Pinpoint the cell where the given text exists, returning its (X, Y) midpoint coordinate. 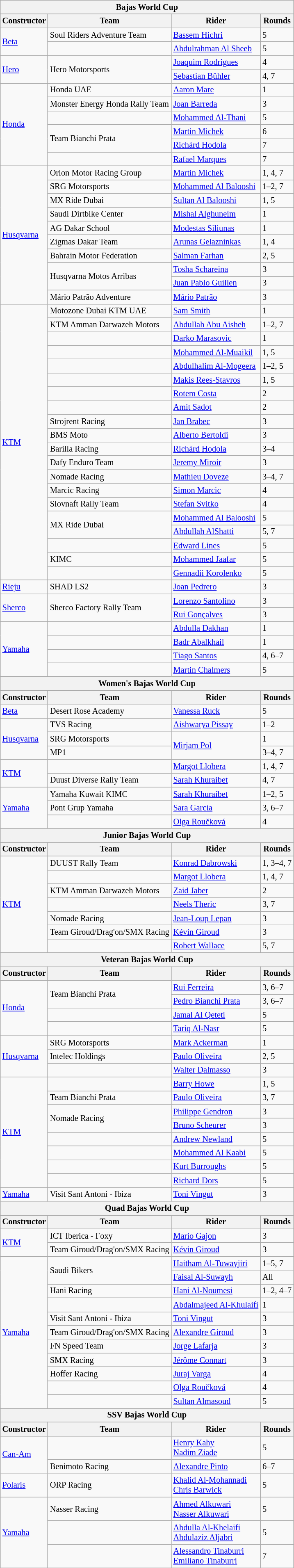
Robert Wallace (216, 946)
Quad Bajas World Cup (147, 1208)
Abdalmajeed Al-Khulaifi (216, 1305)
Tariq Al-Nasr (216, 1029)
Strojrent Racing (110, 421)
Mohammed Al-Muaikil (216, 352)
Joan Barreda (216, 104)
Andrew Newland (216, 1139)
AG Dakar School (110, 228)
Can-Am (24, 1454)
Mário Patrão Adventure (110, 297)
ORP Racing (110, 1485)
Rui Gonçalves (216, 614)
Slovnaft Rally Team (110, 504)
Bassem Hichri (216, 35)
1–5, 7 (277, 1263)
Gennadii Korolenko (216, 573)
Hani Racing (110, 1291)
Badr Abalkhail (216, 642)
Hero Motorsports (110, 69)
Joaquim Rodrigues (216, 62)
Veteran Bajas World Cup (147, 960)
Faisal Al-Suwayh (216, 1277)
Jérôme Connart (216, 1360)
ICT Iberica - Foxy (110, 1236)
Marcic Racing (110, 490)
Darko Marasovic (216, 338)
Lorenzo Santolino (216, 601)
Walter Dalmasso (216, 1070)
Dafy Enduro Team (110, 463)
Alexandre Pinto (216, 1466)
Simon Marcic (216, 490)
MP1 (110, 753)
Abdulla Al-Khelaifi Abdulaziz Aljabri (216, 1532)
1–2 (277, 725)
Husqvarna Motos Arribas (110, 276)
Salman Farhan (216, 256)
Intelec Holdings (110, 1056)
Alexandre Giroud (216, 1332)
Hero (24, 69)
Junior Bajas World Cup (147, 835)
Jamal Al Qeteti (216, 1015)
Mario Gajon (216, 1236)
Philippe Gendron (216, 1112)
1, 4 (277, 242)
Abdullah Abu Aisheh (216, 324)
SHAD LS2 (110, 587)
Soul Riders Adventure Team (110, 35)
Henry Kahy Nadim Ziade (216, 1448)
Pont Grup Yamaha (110, 808)
Ahmed Alkuwari Nasser Alkuwari (216, 1509)
Mohammed Jaafar (216, 559)
BMS Moto (110, 435)
Sam Smith (216, 311)
Rui Ferreira (216, 987)
Barilla Racing (110, 449)
Bajas World Cup (147, 7)
Arunas Gelazninkas (216, 242)
Stefan Svitko (216, 504)
Saudi Dirtbike Center (110, 214)
Sara García (216, 808)
Orion Motor Racing Group (110, 173)
Vanessa Ruck (216, 711)
Neels Theric (216, 904)
Duust Diverse Rally Team (110, 780)
Zigmas Dakar Team (110, 242)
Rotem Costa (216, 394)
SSV Bajas World Cup (147, 1415)
Alessandro Tinaburri Emiliano Tinaburri (216, 1556)
Mário Patrão (216, 297)
Makis Rees-Stavros (216, 380)
Mishal Alghuneim (216, 214)
Haitham Al-Tuwayjiri (216, 1263)
4, 6–7 (277, 656)
Bruno Scheurer (216, 1125)
TVS Racing (110, 725)
Barry Howe (216, 1084)
Women's Bajas World Cup (147, 684)
Pedro Bianchi Prata (216, 1001)
Juan Pablo Guillen (216, 283)
Yamaha Kuwait KIMC (110, 794)
KIMC (110, 559)
All (277, 1277)
FN Speed Team (110, 1346)
Benimoto Racing (110, 1466)
DUUST Rally Team (110, 863)
Mohammed Al Kaabi (216, 1153)
6 (277, 131)
Mathieu Doveze (216, 477)
1, 3–4, 7 (277, 863)
SMX Racing (110, 1360)
Joan Pedrero (216, 587)
1–2, 4–7 (277, 1291)
Monster Energy Honda Rally Team (110, 104)
Rieju (24, 587)
Martin Chalmers (216, 670)
3–4 (277, 449)
Edward Lines (216, 545)
Sebastian Bühler (216, 76)
Jorge Lafarja (216, 1346)
Alberto Bertoldi (216, 435)
Abdullah AlShatti (216, 532)
Richard Dors (216, 1180)
Sultan Al Balooshi (216, 201)
Sherco Factory Rally Team (110, 608)
Rafael Marques (216, 159)
Aishwarya Pissay (216, 725)
Honda UAE (110, 90)
Juraj Varga (216, 1374)
Desert Rose Academy (110, 711)
Modestas Siliunas (216, 228)
Abdulrahman Al Sheeb (216, 48)
Konrad Dabrowski (216, 863)
Mirjam Pol (216, 746)
6–7 (277, 1466)
Amit Sadot (216, 407)
Tiago Santos (216, 656)
Jeremy Miroir (216, 463)
Aaron Mare (216, 90)
Motozone Dubai KTM UAE (110, 311)
Abdulla Dakhan (216, 628)
Nasser Racing (110, 1509)
Mark Ackerman (216, 1043)
Khalid Al-Mohannadi Chris Barwick (216, 1485)
Tosha Schareina (216, 269)
Saudi Bikers (110, 1270)
Zaid Jaber (216, 890)
Jean-Loup Lepan (216, 918)
Bahrain Motor Federation (110, 256)
Sherco (24, 608)
Kurt Burroughs (216, 1166)
Abdulhalim Al-Mogeera (216, 366)
Sultan Almasoud (216, 1401)
Jan Brabec (216, 421)
Hani Al-Noumesi (216, 1291)
Mohammed Al-Thani (216, 118)
Hoffer Racing (110, 1374)
Polaris (24, 1485)
